Identify which cell holds the provided text, then report its (X, Y) central coordinate. 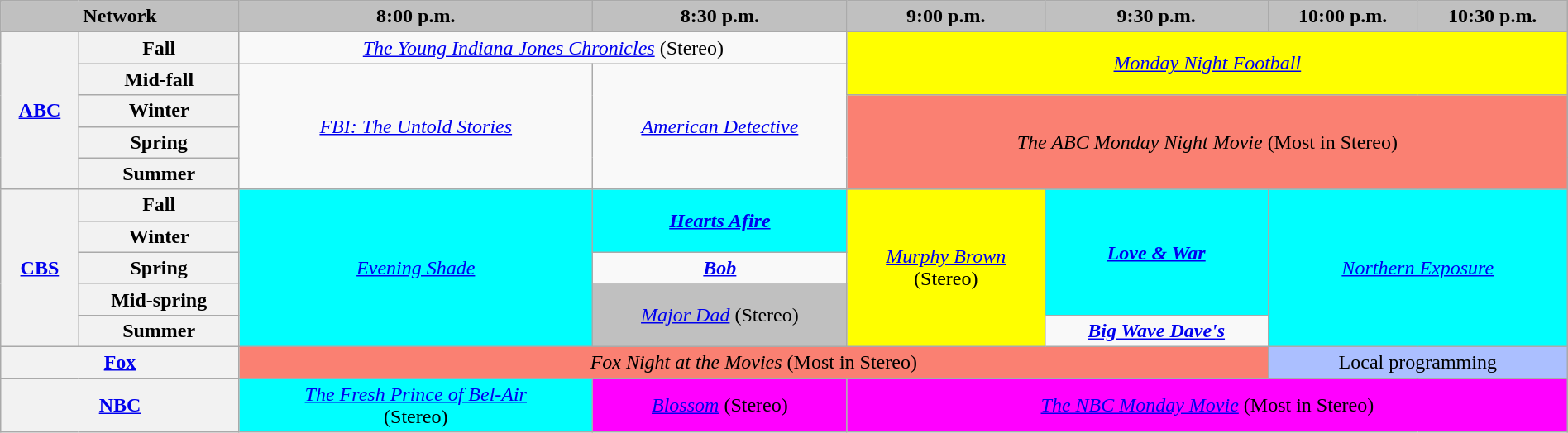
American Detective (719, 126)
The Young Indiana Jones Chronicles (Stereo) (543, 48)
Bob (719, 268)
The ABC Monday Night Movie (Most in Stereo) (1207, 142)
Fox Night at the Movies (Most in Stereo) (753, 362)
9:00 p.m. (946, 17)
Northern Exposure (1417, 268)
Network (121, 17)
10:30 p.m. (1492, 17)
Evening Shade (415, 268)
NBC (121, 405)
Love & War (1156, 252)
Big Wave Dave's (1156, 331)
8:00 p.m. (415, 17)
10:00 p.m. (1343, 17)
The Fresh Prince of Bel-Air(Stereo) (415, 405)
Local programming (1417, 362)
Murphy Brown(Stereo) (946, 268)
Mid-fall (159, 79)
8:30 p.m. (719, 17)
9:30 p.m. (1156, 17)
Fox (121, 362)
CBS (40, 268)
Major Dad (Stereo) (719, 315)
Mid-spring (159, 299)
Monday Night Football (1207, 64)
FBI: The Untold Stories (415, 126)
ABC (40, 111)
The NBC Monday Movie (Most in Stereo) (1207, 405)
Hearts Afire (719, 221)
Blossom (Stereo) (719, 405)
